For the text-containing cell, return its midpoint in (X, Y) coordinate format. 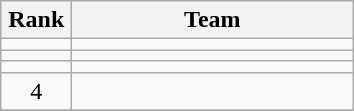
Team (212, 20)
Rank (36, 20)
4 (36, 91)
